Pinpoint the cell where the given text exists, returning its (X, Y) midpoint coordinate. 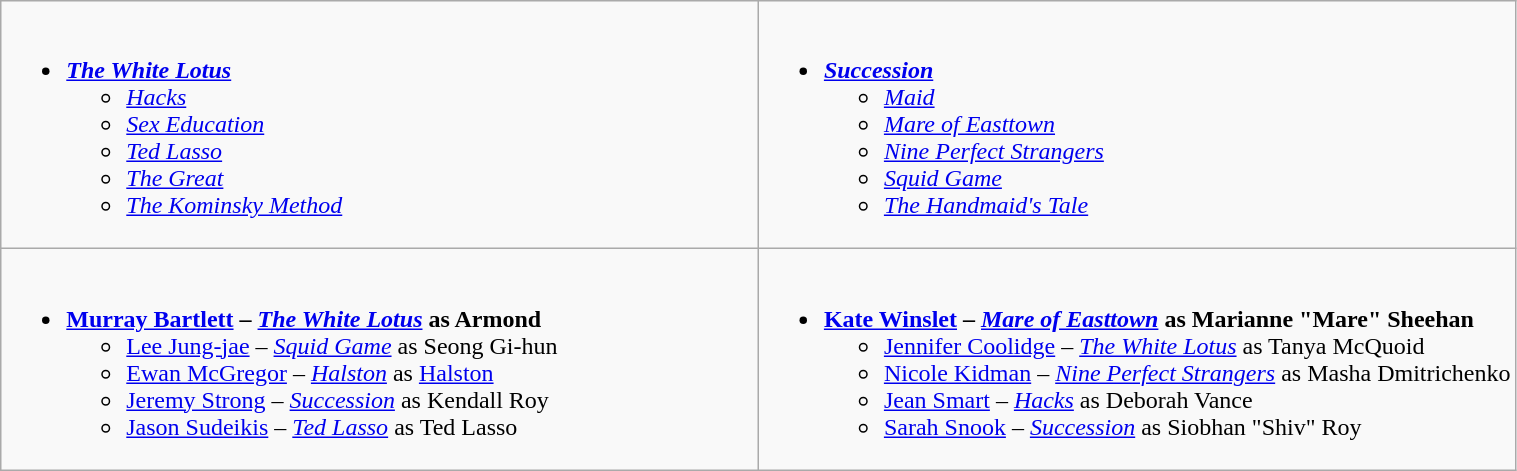
The White LotusHacksSex EducationTed LassoThe GreatThe Kominsky Method (380, 125)
SuccessionMaidMare of EasttownNine Perfect StrangersSquid GameThe Handmaid's Tale (1137, 125)
